Determine the [x, y] coordinate at the center of the cell enclosing the given text.  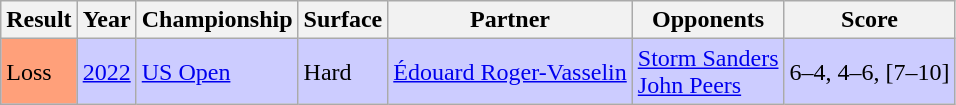
Surface [343, 20]
6–4, 4–6, [7–10] [870, 72]
Partner [510, 20]
2022 [106, 72]
Result [39, 20]
Championship [217, 20]
Loss [39, 72]
Storm Sanders John Peers [708, 72]
Édouard Roger-Vasselin [510, 72]
Score [870, 20]
US Open [217, 72]
Hard [343, 72]
Opponents [708, 20]
Year [106, 20]
